Locate the cell with the specified text and output its [x, y] center coordinate. 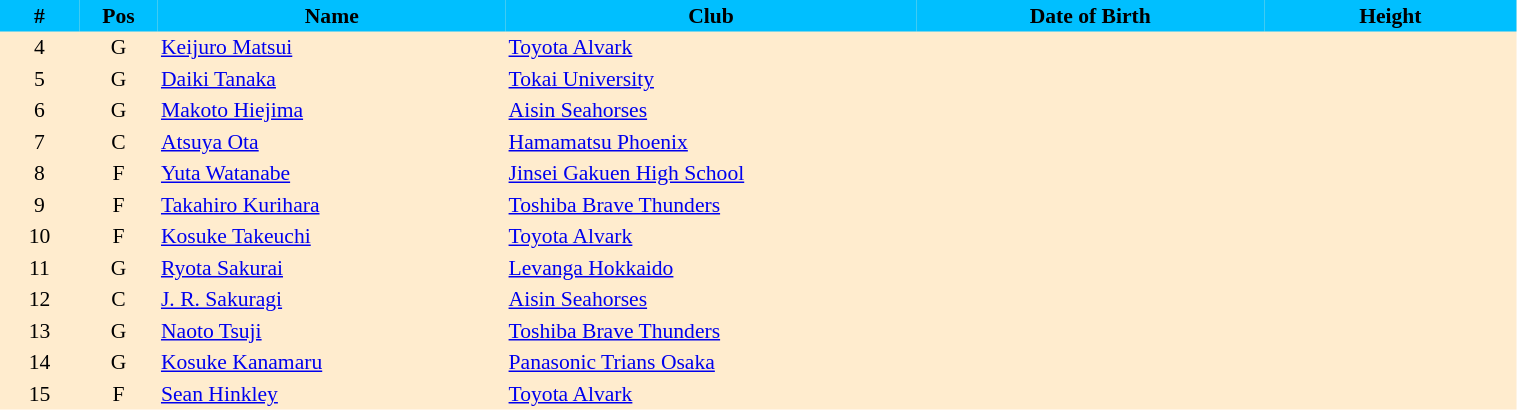
Daiki Tanaka [332, 79]
Tokai University [712, 79]
Naoto Tsuji [332, 331]
Takahiro Kurihara [332, 205]
Ryota Sakurai [332, 268]
15 [40, 394]
Kosuke Kanamaru [332, 362]
Kosuke Takeuchi [332, 236]
Levanga Hokkaido [712, 268]
Yuta Watanabe [332, 174]
Height [1390, 16]
J. R. Sakuragi [332, 300]
6 [40, 110]
Atsuya Ota [332, 142]
Hamamatsu Phoenix [712, 142]
5 [40, 79]
13 [40, 331]
Name [332, 16]
4 [40, 48]
Jinsei Gakuen High School [712, 174]
Keijuro Matsui [332, 48]
12 [40, 300]
14 [40, 362]
Club [712, 16]
Panasonic Trians Osaka [712, 362]
10 [40, 236]
Makoto Hiejima [332, 110]
9 [40, 205]
Pos [118, 16]
7 [40, 142]
# [40, 16]
8 [40, 174]
Sean Hinkley [332, 394]
11 [40, 268]
Date of Birth [1090, 16]
